Locate the cell with the specified text and output its (x, y) center coordinate. 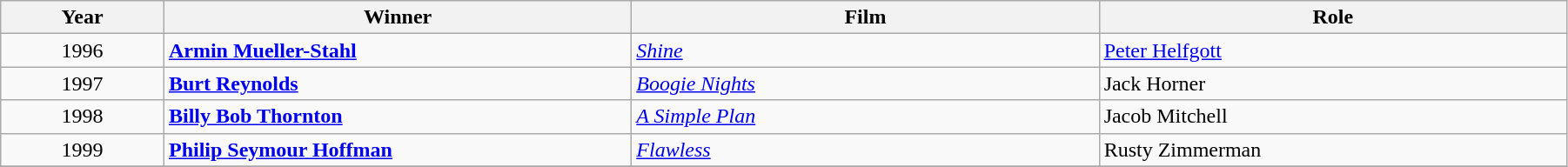
Role (1333, 17)
Winner (397, 17)
Flawless (865, 150)
Boogie Nights (865, 83)
Film (865, 17)
Armin Mueller-Stahl (397, 50)
Jacob Mitchell (1333, 117)
1999 (83, 150)
Shine (865, 50)
1998 (83, 117)
A Simple Plan (865, 117)
Billy Bob Thornton (397, 117)
Year (83, 17)
1997 (83, 83)
Rusty Zimmerman (1333, 150)
Philip Seymour Hoffman (397, 150)
Jack Horner (1333, 83)
Burt Reynolds (397, 83)
Peter Helfgott (1333, 50)
1996 (83, 50)
